Provide the [X, Y] coordinate of the cell's center where the given text is located.  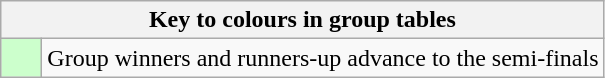
Group winners and runners-up advance to the semi-finals [323, 58]
Key to colours in group tables [302, 20]
